Return (X, Y) of the center of cell containing provided text 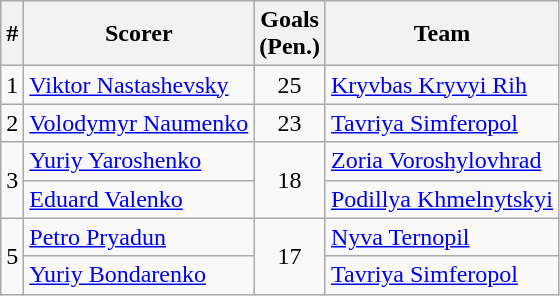
Podillya Khmelnytskyi (442, 199)
Petro Pryadun (139, 237)
Yuriy Yaroshenko (139, 161)
18 (290, 180)
3 (12, 180)
5 (12, 256)
25 (290, 85)
Team (442, 34)
17 (290, 256)
Yuriy Bondarenko (139, 275)
Kryvbas Kryvyi Rih (442, 85)
Zoria Voroshylovhrad (442, 161)
Goals(Pen.) (290, 34)
Nyva Ternopil (442, 237)
Viktor Nastashevsky (139, 85)
Eduard Valenko (139, 199)
Volodymyr Naumenko (139, 123)
23 (290, 123)
2 (12, 123)
Scorer (139, 34)
# (12, 34)
1 (12, 85)
